Determine the (x, y) coordinate at the center of the cell enclosing the given text.  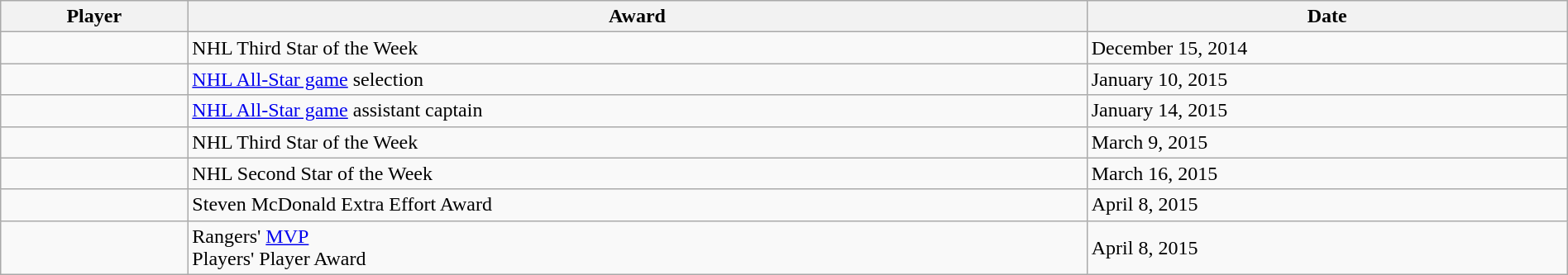
Rangers' MVPPlayers' Player Award (637, 248)
NHL All-Star game selection (637, 79)
January 10, 2015 (1327, 79)
NHL Second Star of the Week (637, 173)
March 9, 2015 (1327, 142)
March 16, 2015 (1327, 173)
Date (1327, 17)
January 14, 2015 (1327, 111)
Steven McDonald Extra Effort Award (637, 205)
Player (94, 17)
NHL All-Star game assistant captain (637, 111)
Award (637, 17)
December 15, 2014 (1327, 48)
